Locate the cell with the specified text and output its (x, y) center coordinate. 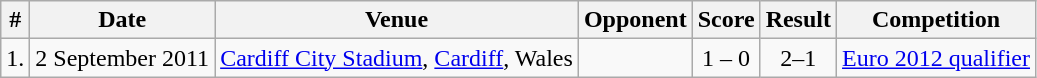
# (16, 20)
1 – 0 (726, 58)
Euro 2012 qualifier (936, 58)
1. (16, 58)
Date (122, 20)
Cardiff City Stadium, Cardiff, Wales (397, 58)
Competition (936, 20)
Result (798, 20)
Opponent (635, 20)
Venue (397, 20)
2–1 (798, 58)
2 September 2011 (122, 58)
Score (726, 20)
